Locate the cell with the specified text and output its [x, y] center coordinate. 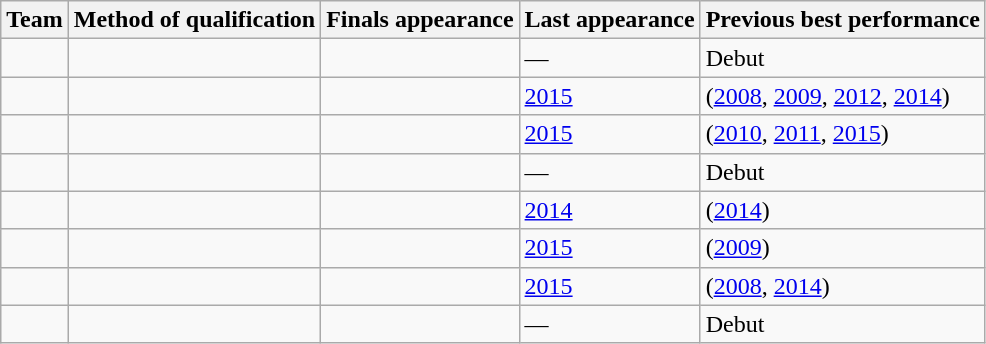
(2008, 2014) [842, 286]
Previous best performance [842, 20]
Last appearance [610, 20]
Team [35, 20]
(2009) [842, 248]
Finals appearance [420, 20]
(2008, 2009, 2012, 2014) [842, 96]
2014 [610, 210]
(2010, 2011, 2015) [842, 134]
Method of qualification [194, 20]
(2014) [842, 210]
